Locate the cell with the specified text and output its (x, y) center coordinate. 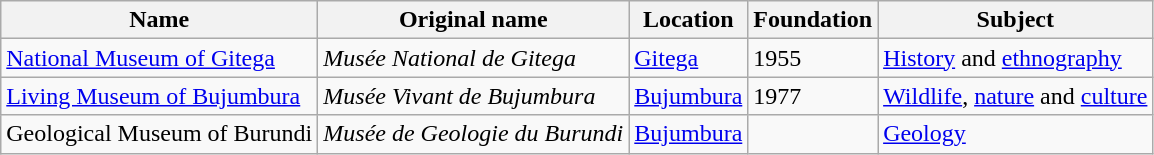
Gitega (688, 58)
National Museum of Gitega (160, 58)
1977 (813, 96)
Wildlife, nature and culture (1016, 96)
Geological Museum of Burundi (160, 134)
1955 (813, 58)
History and ethnography (1016, 58)
Location (688, 20)
Musée de Geologie du Burundi (474, 134)
Musée Vivant de Bujumbura (474, 96)
Original name (474, 20)
Subject (1016, 20)
Foundation (813, 20)
Geology (1016, 134)
Name (160, 20)
Musée National de Gitega (474, 58)
Living Museum of Bujumbura (160, 96)
